Return the (X, Y) coordinate for the center point of the cell that contains the specified text.  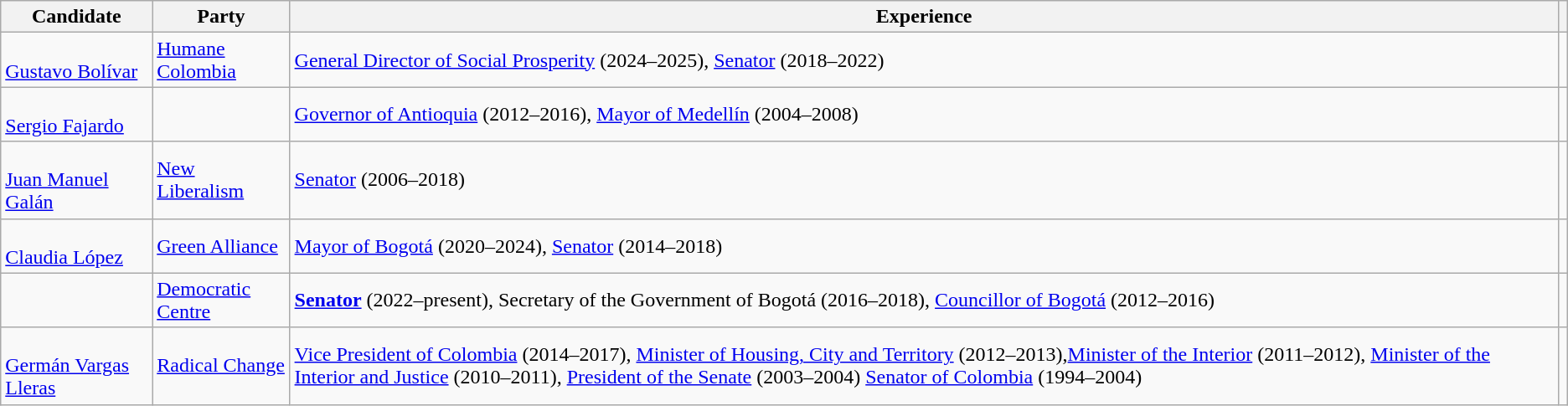
Humane Colombia (221, 60)
General Director of Social Prosperity (2024–2025), Senator (2018–2022) (924, 60)
Senator (2006–2018) (924, 180)
Sergio Fajardo (77, 114)
Claudia López (77, 246)
Experience (924, 17)
New Liberalism (221, 180)
Candidate (77, 17)
Radical Change (221, 366)
Juan Manuel Galán (77, 180)
Mayor of Bogotá (2020–2024), Senator (2014–2018) (924, 246)
Senator (2022–present), Secretary of the Government of Bogotá (2016–2018), Councillor of Bogotá (2012–2016) (924, 300)
Party (221, 17)
Democratic Centre (221, 300)
Germán Vargas Lleras (77, 366)
Gustavo Bolívar (77, 60)
Governor of Antioquia (2012–2016), Mayor of Medellín (2004–2008) (924, 114)
Green Alliance (221, 246)
